Identify which cell holds the provided text, then report its (x, y) central coordinate. 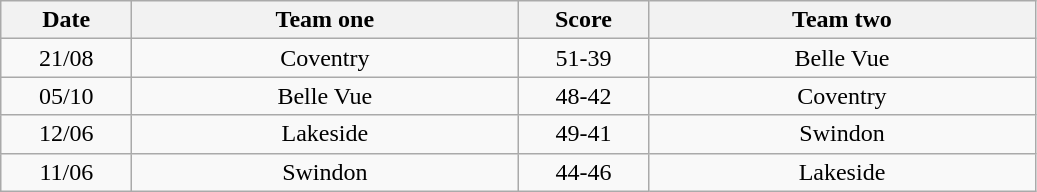
05/10 (66, 96)
11/06 (66, 172)
44-46 (584, 172)
Team two (842, 20)
Date (66, 20)
Score (584, 20)
49-41 (584, 134)
51-39 (584, 58)
12/06 (66, 134)
48-42 (584, 96)
21/08 (66, 58)
Team one (325, 20)
